Return (x, y) of the center of cell containing provided text 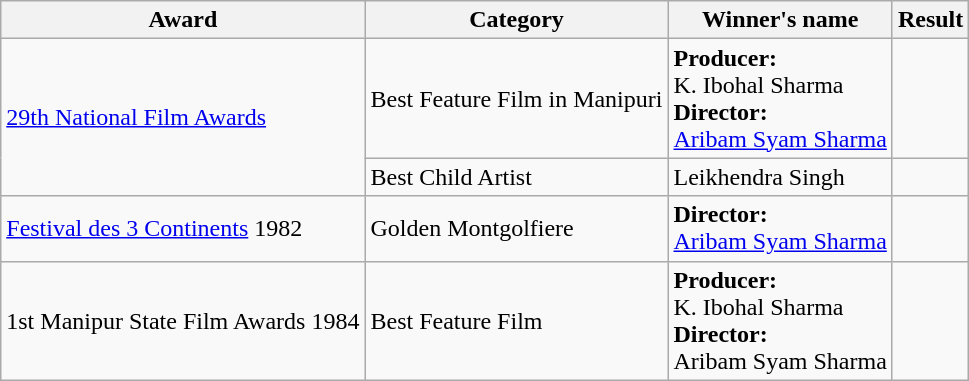
29th National Film Awards (183, 118)
Director:Aribam Syam Sharma (780, 228)
Festival des 3 Continents 1982 (183, 228)
Golden Montgolfiere (516, 228)
Leikhendra Singh (780, 177)
1st Manipur State Film Awards 1984 (183, 320)
Best Feature Film in Manipuri (516, 98)
Result (930, 20)
Winner's name (780, 20)
Best Child Artist (516, 177)
Award (183, 20)
Category (516, 20)
Best Feature Film (516, 320)
